Identify which cell holds the provided text, then report its [x, y] central coordinate. 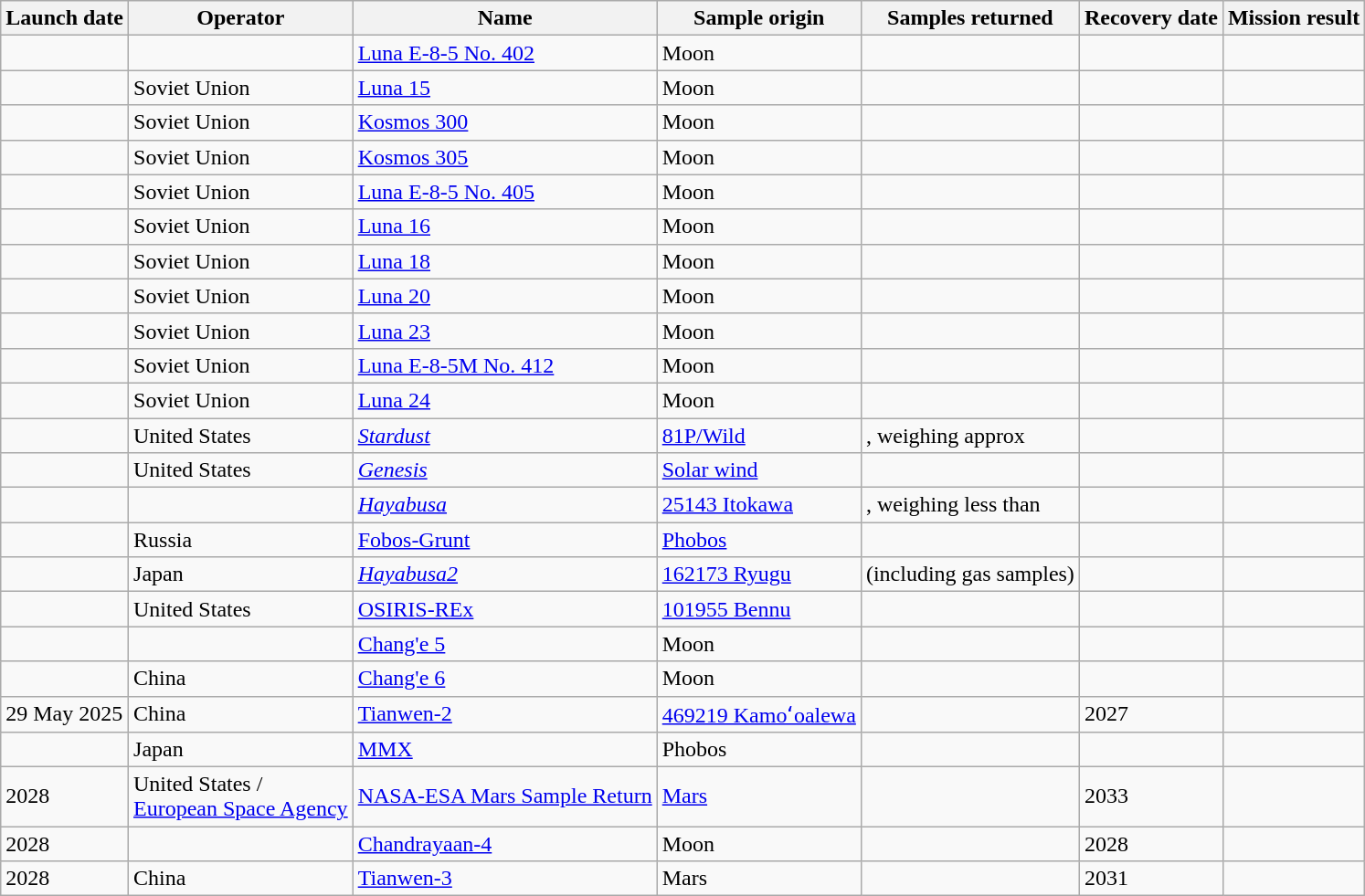
469219 Kamoʻoalewa [758, 714]
Launch date [65, 18]
Kosmos 305 [504, 157]
Luna 15 [504, 88]
United States / European Space Agency [241, 796]
Name [504, 18]
Recovery date [1151, 18]
Chandrayaan-4 [504, 844]
Sample origin [758, 18]
Hayabusa [504, 505]
2027 [1151, 714]
25143 Itokawa [758, 505]
Mission result [1294, 18]
Stardust [504, 436]
Samples returned [970, 18]
Tianwen-3 [504, 879]
Genesis [504, 470]
Luna 24 [504, 400]
, weighing less than [970, 505]
81P/Wild [758, 436]
Luna E-8-5 No. 402 [504, 53]
Luna 20 [504, 296]
Luna 18 [504, 261]
Chang'e 5 [504, 644]
2033 [1151, 796]
Chang'e 6 [504, 679]
Luna E-8-5M No. 412 [504, 365]
Russia [241, 540]
2031 [1151, 879]
101955 Bennu [758, 609]
Solar wind [758, 470]
MMX [504, 750]
Fobos-Grunt [504, 540]
Luna 23 [504, 331]
(including gas samples) [970, 574]
Tianwen-2 [504, 714]
Luna 16 [504, 227]
Operator [241, 18]
162173 Ryugu [758, 574]
Kosmos 300 [504, 122]
, weighing approx [970, 436]
Luna E-8-5 No. 405 [504, 192]
Hayabusa2 [504, 574]
NASA-ESA Mars Sample Return [504, 796]
OSIRIS-REx [504, 609]
29 May 2025 [65, 714]
